Provide the (x, y) coordinate of the cell's center where the given text is located.  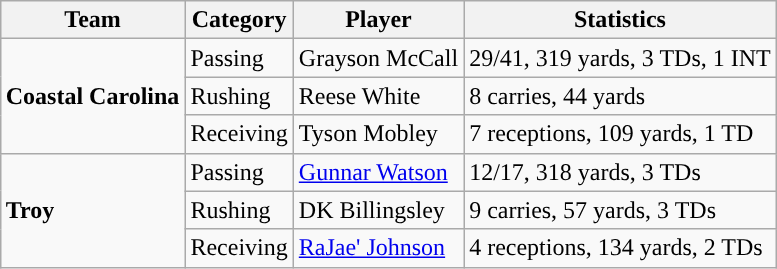
Reese White (378, 96)
Category (239, 20)
Troy (92, 210)
Coastal Carolina (92, 96)
4 receptions, 134 yards, 2 TDs (620, 248)
Team (92, 20)
Statistics (620, 20)
Grayson McCall (378, 58)
RaJae' Johnson (378, 248)
Tyson Mobley (378, 134)
DK Billingsley (378, 210)
7 receptions, 109 yards, 1 TD (620, 134)
Gunnar Watson (378, 172)
12/17, 318 yards, 3 TDs (620, 172)
Player (378, 20)
9 carries, 57 yards, 3 TDs (620, 210)
8 carries, 44 yards (620, 96)
29/41, 319 yards, 3 TDs, 1 INT (620, 58)
